From the cell containing the given text, extract its center point as [X, Y] coordinate. 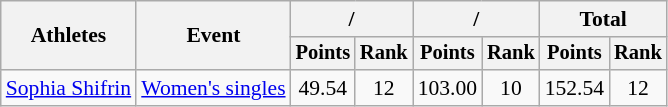
49.54 [323, 88]
Sophia Shifrin [68, 88]
Women's singles [213, 88]
Event [213, 36]
10 [511, 88]
152.54 [574, 88]
Athletes [68, 36]
Total [604, 19]
103.00 [448, 88]
